Scan for the cell matching the given text and deliver its [x, y] coordinate at center. 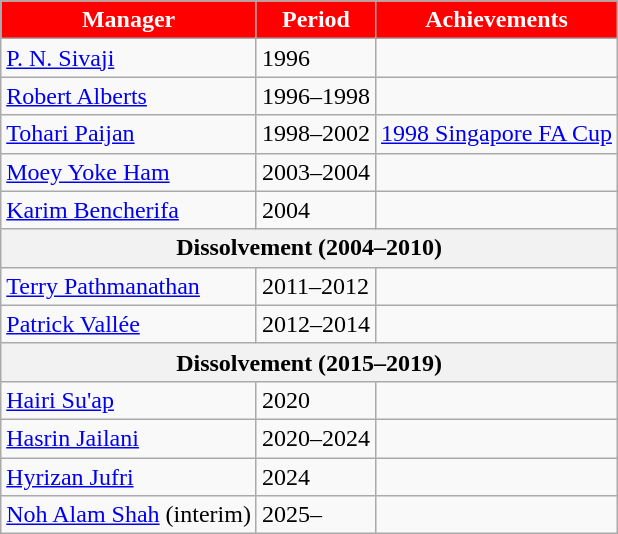
Hasrin Jailani [129, 438]
Moey Yoke Ham [129, 172]
P. N. Sivaji [129, 58]
Manager [129, 20]
2011–2012 [316, 286]
Robert Alberts [129, 96]
1998–2002 [316, 134]
Patrick Vallée [129, 324]
Terry Pathmanathan [129, 286]
Dissolvement (2015–2019) [310, 362]
2012–2014 [316, 324]
2004 [316, 210]
2020–2024 [316, 438]
Hairi Su'ap [129, 400]
1998 Singapore FA Cup [497, 134]
2020 [316, 400]
1996–1998 [316, 96]
2025– [316, 515]
Noh Alam Shah (interim) [129, 515]
2003–2004 [316, 172]
Hyrizan Jufri [129, 477]
1996 [316, 58]
Achievements [497, 20]
Karim Bencherifa [129, 210]
2024 [316, 477]
Period [316, 20]
Dissolvement (2004–2010) [310, 248]
Tohari Paijan [129, 134]
